Pinpoint the cell where the given text exists, returning its [x, y] midpoint coordinate. 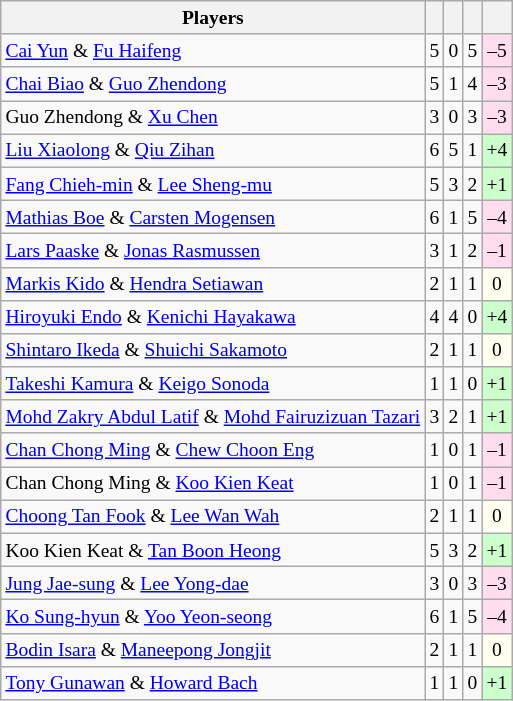
Chan Chong Ming & Koo Kien Keat [213, 484]
Cai Yun & Fu Haifeng [213, 50]
Liu Xiaolong & Qiu Zihan [213, 150]
Lars Paaske & Jonas Rasmussen [213, 250]
Markis Kido & Hendra Setiawan [213, 284]
Hiroyuki Endo & Kenichi Hayakawa [213, 316]
Fang Chieh-min & Lee Sheng-mu [213, 184]
Chai Biao & Guo Zhendong [213, 84]
Bodin Isara & Maneepong Jongjit [213, 650]
Mohd Zakry Abdul Latif & Mohd Fairuzizuan Tazari [213, 416]
Koo Kien Keat & Tan Boon Heong [213, 550]
Shintaro Ikeda & Shuichi Sakamoto [213, 350]
Choong Tan Fook & Lee Wan Wah [213, 516]
Chan Chong Ming & Chew Choon Eng [213, 450]
Tony Gunawan & Howard Bach [213, 682]
–5 [497, 50]
Players [213, 18]
Ko Sung-hyun & Yoo Yeon-seong [213, 616]
Mathias Boe & Carsten Mogensen [213, 216]
Guo Zhendong & Xu Chen [213, 118]
Takeshi Kamura & Keigo Sonoda [213, 384]
Jung Jae-sung & Lee Yong-dae [213, 584]
